Provide the [X, Y] coordinate of the cell's center where the given text is located.  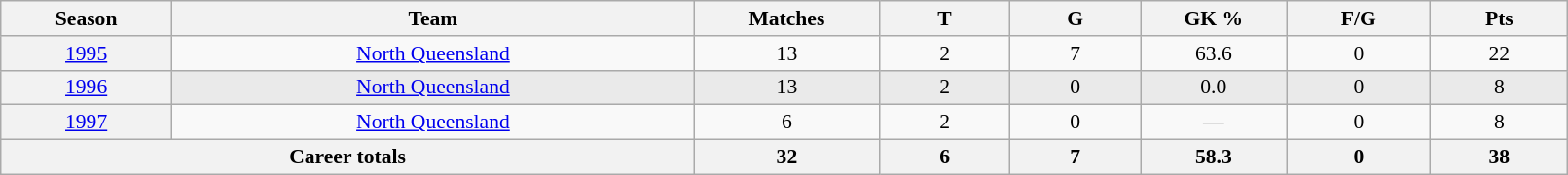
1996 [87, 87]
GK % [1214, 18]
G [1076, 18]
58.3 [1214, 157]
0.0 [1214, 87]
38 [1499, 157]
63.6 [1214, 53]
32 [786, 157]
22 [1499, 53]
T [944, 18]
Season [87, 18]
F/G [1359, 18]
1995 [87, 53]
Matches [786, 18]
Team [432, 18]
— [1214, 122]
Career totals [348, 157]
1997 [87, 122]
Pts [1499, 18]
